Capture the cell that displays the provided text and extract its [x, y] central coordinate. 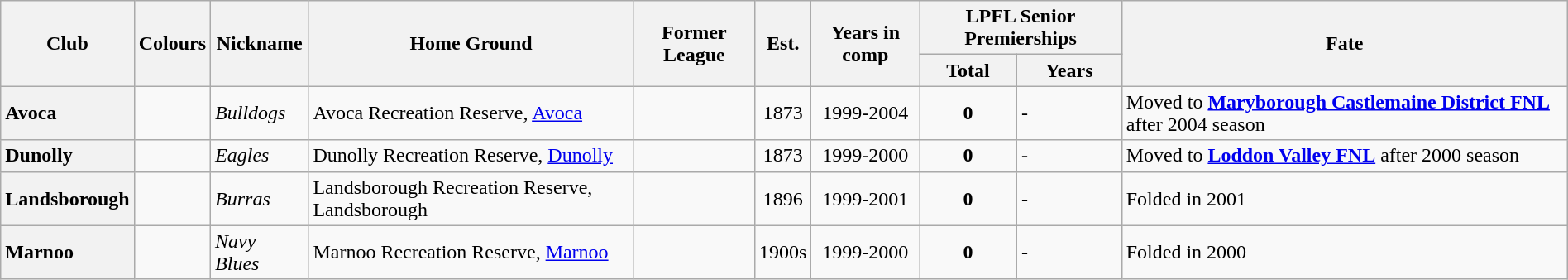
Home Ground [471, 43]
Navy Blues [260, 252]
Marnoo [68, 252]
Years in comp [865, 43]
Total [968, 70]
Folded in 2001 [1345, 199]
Est. [783, 43]
Colours [172, 43]
LPFL Senior Premierships [1021, 28]
Fate [1345, 43]
Avoca [68, 113]
Landsborough [68, 199]
Avoca Recreation Reserve, Avoca [471, 113]
Landsborough Recreation Reserve, Landsborough [471, 199]
Moved to Maryborough Castlemaine District FNL after 2004 season [1345, 113]
1999-2001 [865, 199]
Eagles [260, 156]
Club [68, 43]
1896 [783, 199]
Years [1068, 70]
1900s [783, 252]
Nickname [260, 43]
Folded in 2000 [1345, 252]
Marnoo Recreation Reserve, Marnoo [471, 252]
Former League [694, 43]
Dunolly Recreation Reserve, Dunolly [471, 156]
Dunolly [68, 156]
1999-2004 [865, 113]
Burras [260, 199]
Moved to Loddon Valley FNL after 2000 season [1345, 156]
Bulldogs [260, 113]
